Identify which cell holds the provided text, then report its [X, Y] central coordinate. 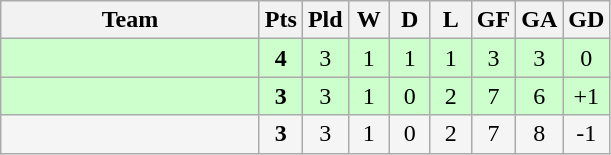
Team [130, 20]
D [410, 20]
GF [493, 20]
-1 [586, 134]
Pld [325, 20]
GA [540, 20]
GD [586, 20]
6 [540, 96]
+1 [586, 96]
Pts [280, 20]
8 [540, 134]
W [368, 20]
L [450, 20]
4 [280, 58]
